Scan for the cell matching the given text and deliver its (x, y) coordinate at center. 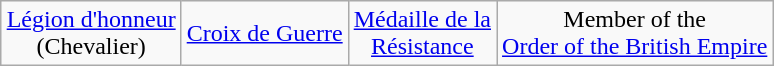
Croix de Guerre (264, 34)
Médaille de la Résistance (422, 34)
Member of the Order of the British Empire (635, 34)
Légion d'honneur(Chevalier) (91, 34)
